Determine the [x, y] coordinate at the center of the cell enclosing the given text.  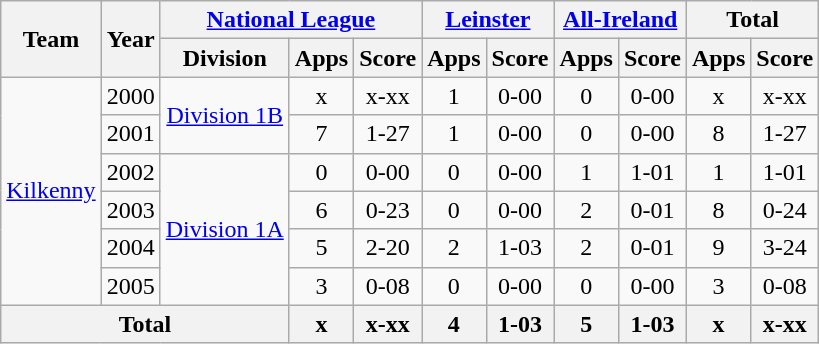
7 [321, 134]
National League [290, 20]
Leinster [488, 20]
0-23 [388, 210]
All-Ireland [620, 20]
3-24 [785, 248]
Division [224, 58]
Division 1B [224, 115]
2003 [130, 210]
2005 [130, 286]
Year [130, 39]
4 [454, 324]
2000 [130, 96]
Team [51, 39]
2001 [130, 134]
6 [321, 210]
Kilkenny [51, 191]
2002 [130, 172]
9 [718, 248]
0-24 [785, 210]
Division 1A [224, 229]
2-20 [388, 248]
2004 [130, 248]
